Pinpoint the cell where the given text exists, returning its [X, Y] midpoint coordinate. 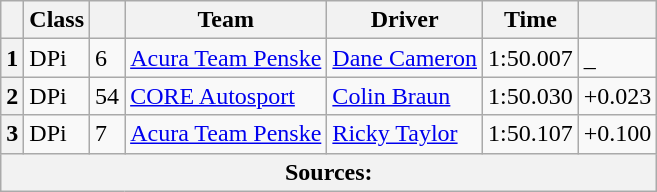
1:50.007 [531, 58]
6 [108, 58]
+0.100 [618, 134]
Colin Braun [405, 96]
Team [226, 20]
_ [618, 58]
Class [57, 20]
Ricky Taylor [405, 134]
54 [108, 96]
7 [108, 134]
1:50.107 [531, 134]
3 [12, 134]
+0.023 [618, 96]
Sources: [329, 172]
Time [531, 20]
1:50.030 [531, 96]
1 [12, 58]
2 [12, 96]
Driver [405, 20]
Dane Cameron [405, 58]
CORE Autosport [226, 96]
